From the cell containing the given text, extract its center point as [x, y] coordinate. 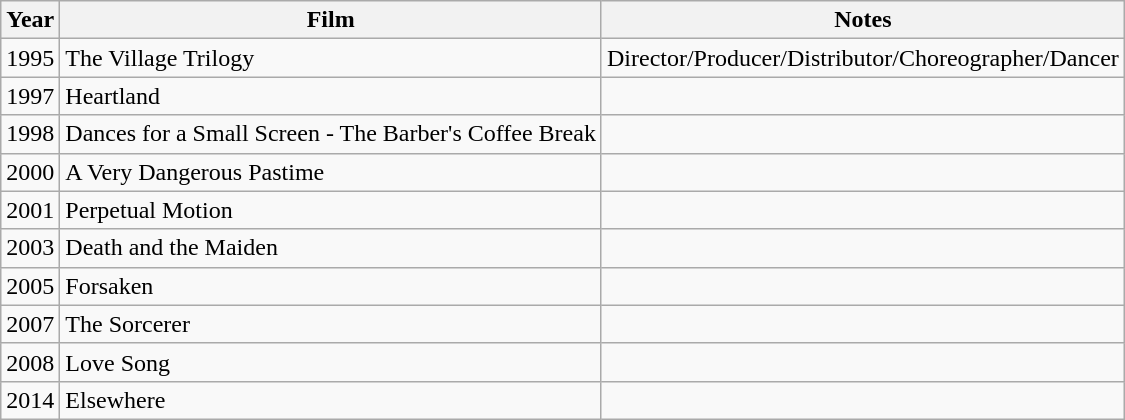
1998 [30, 134]
Year [30, 20]
Director/Producer/Distributor/Choreographer/Dancer [862, 58]
Notes [862, 20]
A Very Dangerous Pastime [331, 172]
The Sorcerer [331, 324]
2007 [30, 324]
2000 [30, 172]
2003 [30, 248]
Death and the Maiden [331, 248]
2001 [30, 210]
2014 [30, 400]
1997 [30, 96]
Forsaken [331, 286]
2005 [30, 286]
1995 [30, 58]
2008 [30, 362]
Perpetual Motion [331, 210]
Love Song [331, 362]
The Village Trilogy [331, 58]
Dances for a Small Screen - The Barber's Coffee Break [331, 134]
Film [331, 20]
Heartland [331, 96]
Elsewhere [331, 400]
